Locate the cell with the specified text and output its (X, Y) center coordinate. 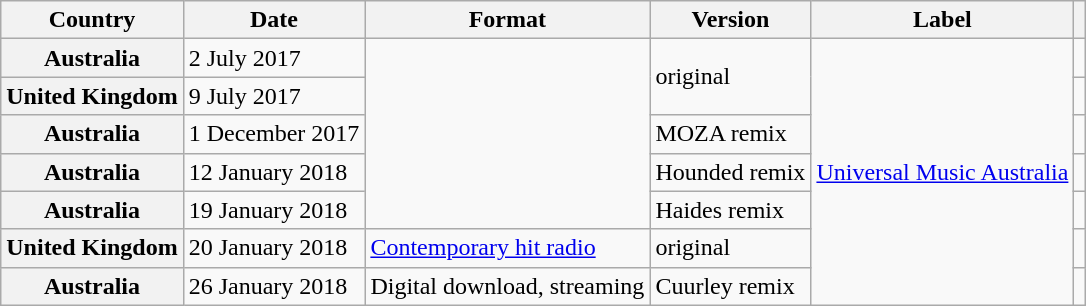
2 July 2017 (274, 58)
Date (274, 20)
26 January 2018 (274, 286)
Cuurley remix (730, 286)
Contemporary hit radio (508, 248)
19 January 2018 (274, 210)
Haides remix (730, 210)
20 January 2018 (274, 248)
12 January 2018 (274, 172)
MOZA remix (730, 134)
Digital download, streaming (508, 286)
9 July 2017 (274, 96)
Hounded remix (730, 172)
Country (92, 20)
Version (730, 20)
Universal Music Australia (942, 172)
Format (508, 20)
Label (942, 20)
1 December 2017 (274, 134)
